Determine the [X, Y] coordinate at the center of the cell enclosing the given text.  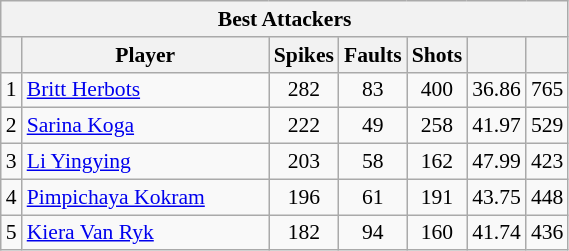
Spikes [304, 55]
282 [304, 90]
2 [12, 126]
1 [12, 90]
43.75 [496, 197]
5 [12, 233]
203 [304, 162]
Faults [373, 55]
49 [373, 126]
3 [12, 162]
36.86 [496, 90]
765 [548, 90]
400 [438, 90]
Britt Herbots [146, 90]
160 [438, 233]
83 [373, 90]
222 [304, 126]
41.74 [496, 233]
Li Yingying [146, 162]
Shots [438, 55]
Player [146, 55]
Best Attackers [285, 19]
529 [548, 126]
Sarina Koga [146, 126]
191 [438, 197]
Pimpichaya Kokram [146, 197]
47.99 [496, 162]
61 [373, 197]
448 [548, 197]
41.97 [496, 126]
423 [548, 162]
58 [373, 162]
94 [373, 233]
196 [304, 197]
162 [438, 162]
258 [438, 126]
436 [548, 233]
Kiera Van Ryk [146, 233]
182 [304, 233]
4 [12, 197]
